Output the (X, Y) coordinate of the center of the cell containing the given text.  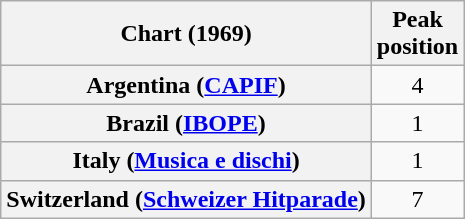
Argentina (CAPIF) (186, 85)
Switzerland (Schweizer Hitparade) (186, 199)
4 (417, 85)
Peakposition (417, 34)
Brazil (IBOPE) (186, 123)
Chart (1969) (186, 34)
7 (417, 199)
Italy (Musica e dischi) (186, 161)
